Return [x, y] of the center of cell containing provided text 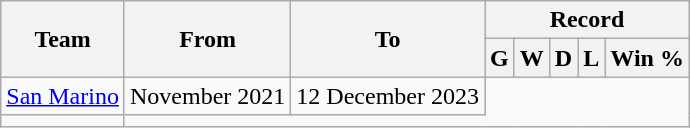
D [563, 58]
To [388, 39]
G [499, 58]
November 2021 [207, 96]
Record [586, 20]
12 December 2023 [388, 96]
L [592, 58]
From [207, 39]
Team [63, 39]
San Marino [63, 96]
Win % [648, 58]
W [532, 58]
